For the text-containing cell, return its midpoint in [x, y] coordinate format. 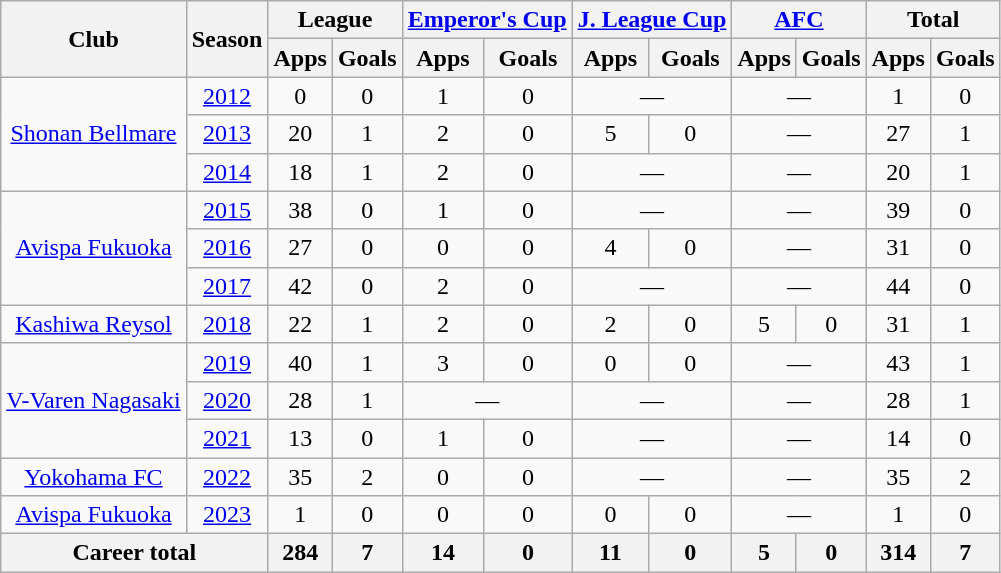
Emperor's Cup [487, 20]
J. League Cup [652, 20]
2016 [227, 248]
AFC [799, 20]
11 [610, 553]
Shonan Bellmare [94, 134]
44 [898, 286]
3 [443, 362]
Season [227, 39]
Career total [134, 553]
2021 [227, 438]
2019 [227, 362]
22 [300, 324]
18 [300, 172]
4 [610, 248]
2022 [227, 477]
2018 [227, 324]
Total [933, 20]
314 [898, 553]
2017 [227, 286]
284 [300, 553]
Yokohama FC [94, 477]
Club [94, 39]
42 [300, 286]
2014 [227, 172]
2013 [227, 134]
2015 [227, 210]
40 [300, 362]
39 [898, 210]
V-Varen Nagasaki [94, 400]
Kashiwa Reysol [94, 324]
2023 [227, 515]
League [335, 20]
2020 [227, 400]
38 [300, 210]
2012 [227, 96]
43 [898, 362]
13 [300, 438]
